Return (X, Y) of the center of cell containing provided text 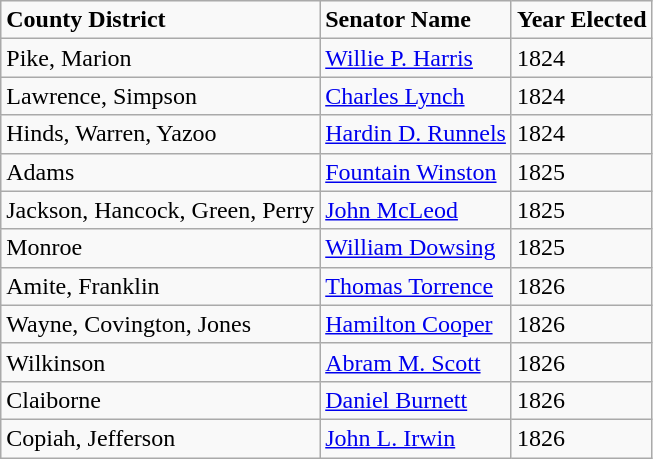
Copiah, Jefferson (160, 438)
Wayne, Covington, Jones (160, 324)
Adams (160, 172)
William Dowsing (416, 248)
County District (160, 20)
Year Elected (582, 20)
Willie P. Harris (416, 58)
Daniel Burnett (416, 400)
Hardin D. Runnels (416, 134)
Pike, Marion (160, 58)
Charles Lynch (416, 96)
Claiborne (160, 400)
Thomas Torrence (416, 286)
Hinds, Warren, Yazoo (160, 134)
Amite, Franklin (160, 286)
Lawrence, Simpson (160, 96)
Abram M. Scott (416, 362)
Fountain Winston (416, 172)
Jackson, Hancock, Green, Perry (160, 210)
Senator Name (416, 20)
Monroe (160, 248)
Hamilton Cooper (416, 324)
John L. Irwin (416, 438)
Wilkinson (160, 362)
John McLeod (416, 210)
